Identify which cell holds the provided text, then report its (X, Y) central coordinate. 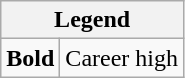
Career high (122, 58)
Legend (92, 20)
Bold (30, 58)
